Find where the given text appears and provide that cell's center as [x, y] coordinate. 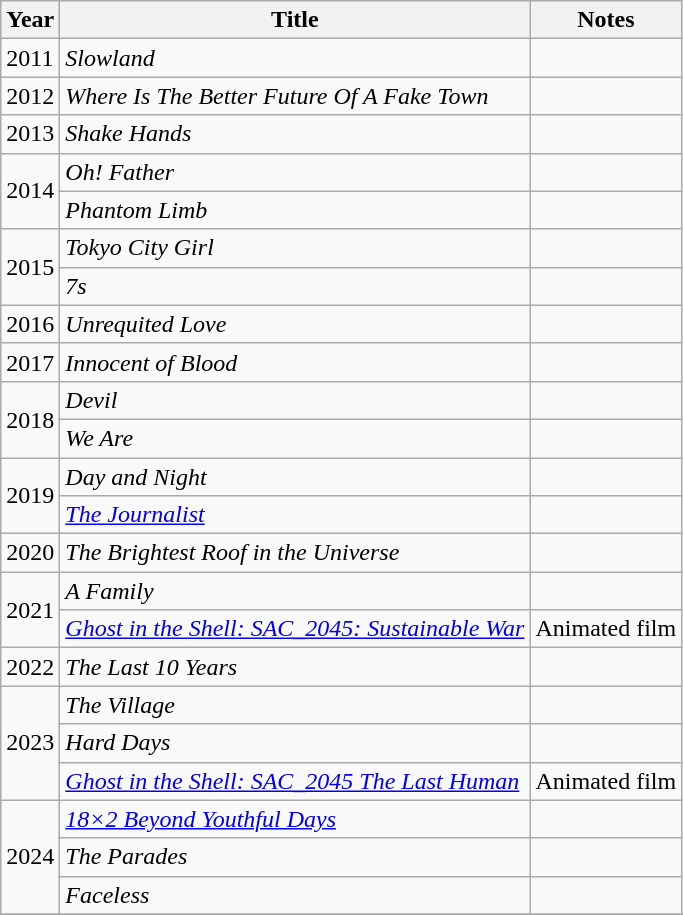
Tokyo City Girl [295, 248]
Notes [606, 20]
2023 [30, 743]
2020 [30, 553]
2018 [30, 419]
7s [295, 286]
The Parades [295, 857]
Innocent of Blood [295, 362]
Title [295, 20]
Year [30, 20]
Faceless [295, 895]
2012 [30, 96]
The Last 10 Years [295, 667]
Oh! Father [295, 172]
2019 [30, 496]
Ghost in the Shell: SAC_2045 The Last Human [295, 781]
The Brightest Roof in the Universe [295, 553]
2011 [30, 58]
2024 [30, 857]
2014 [30, 191]
Slowland [295, 58]
18×2 Beyond Youthful Days [295, 819]
A Family [295, 591]
Devil [295, 400]
2017 [30, 362]
2021 [30, 610]
We Are [295, 438]
The Village [295, 705]
2016 [30, 324]
Phantom Limb [295, 210]
2013 [30, 134]
Where Is The Better Future Of A Fake Town [295, 96]
The Journalist [295, 515]
Hard Days [295, 743]
Unrequited Love [295, 324]
Shake Hands [295, 134]
2015 [30, 267]
Ghost in the Shell: SAC_2045: Sustainable War [295, 629]
2022 [30, 667]
Day and Night [295, 477]
